Extract the [x, y] coordinate from the center of the cell holding the provided text.  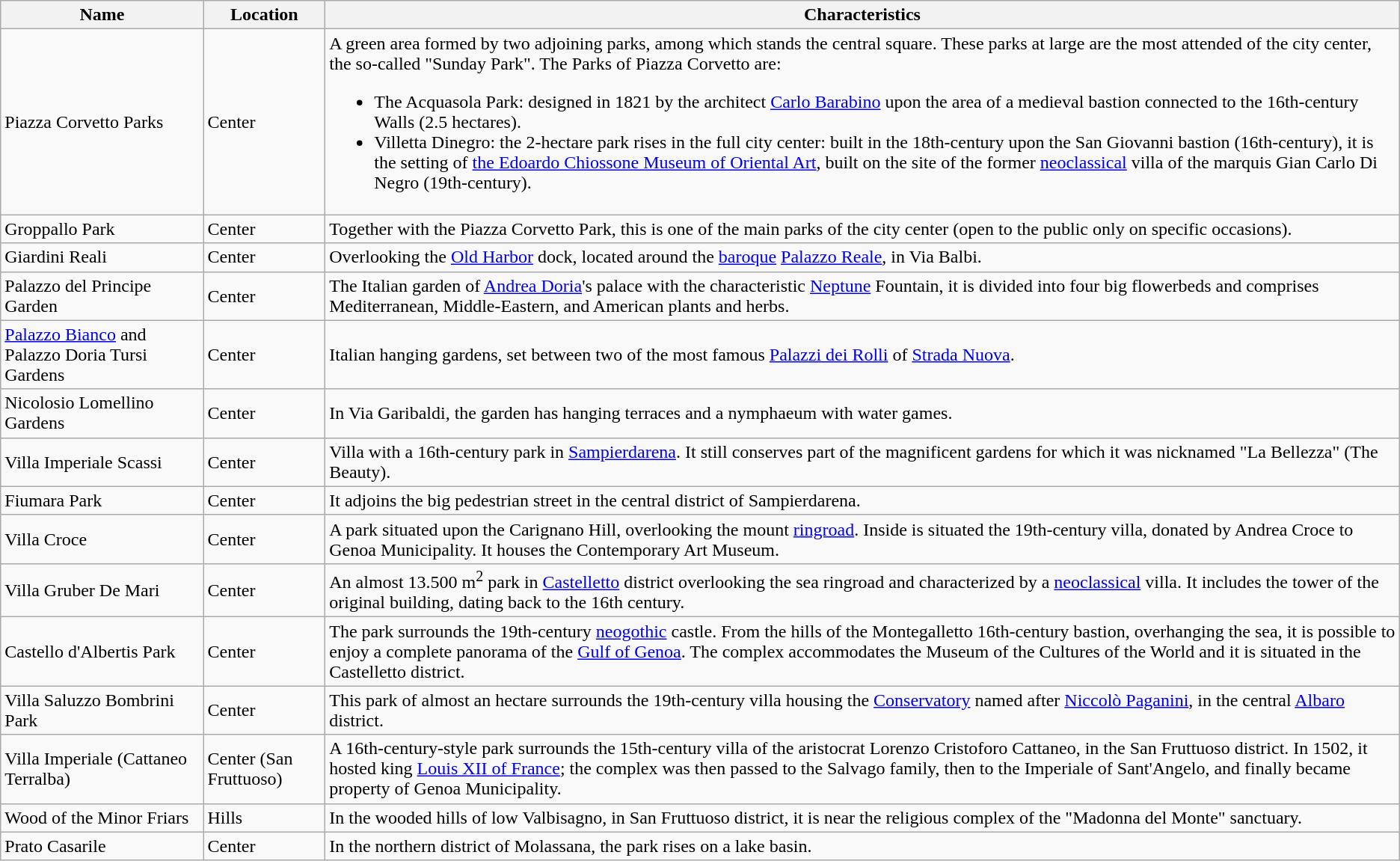
Nicolosio Lomellino Gardens [102, 413]
Giardini Reali [102, 257]
Piazza Corvetto Parks [102, 122]
Hills [265, 818]
Groppallo Park [102, 229]
In the northern district of Molassana, the park rises on a lake basin. [863, 846]
Villa Imperiale Scassi [102, 462]
Together with the Piazza Corvetto Park, this is one of the main parks of the city center (open to the public only on specific occasions). [863, 229]
Overlooking the Old Harbor dock, located around the baroque Palazzo Reale, in Via Balbi. [863, 257]
Prato Casarile [102, 846]
Villa Imperiale (Cattaneo Terralba) [102, 769]
Palazzo Bianco and Palazzo Doria Tursi Gardens [102, 355]
In the wooded hills of low Valbisagno, in San Fruttuoso district, it is near the religious complex of the "Madonna del Monte" sanctuary. [863, 818]
Villa Croce [102, 539]
Fiumara Park [102, 500]
Villa Gruber De Mari [102, 590]
Location [265, 15]
Palazzo del Principe Garden [102, 296]
In Via Garibaldi, the garden has hanging terraces and a nymphaeum with water games. [863, 413]
Center (San Fruttuoso) [265, 769]
Italian hanging gardens, set between two of the most famous Palazzi dei Rolli of Strada Nuova. [863, 355]
Characteristics [863, 15]
Wood of the Minor Friars [102, 818]
It adjoins the big pedestrian street in the central district of Sampierdarena. [863, 500]
Castello d'Albertis Park [102, 652]
Villa Saluzzo Bombrini Park [102, 711]
Name [102, 15]
